Provide the (x, y) coordinate of the cell's center where the given text is located.  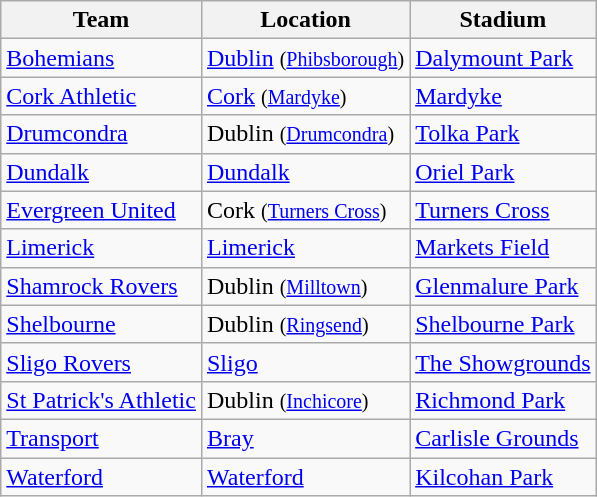
Mardyke (503, 96)
Stadium (503, 20)
Shelbourne (102, 324)
Kilcohan Park (503, 477)
Shelbourne Park (503, 324)
Sligo (305, 362)
Evergreen United (102, 210)
Richmond Park (503, 400)
Glenmalure Park (503, 286)
Carlisle Grounds (503, 438)
Dublin (Ringsend) (305, 324)
Dublin (Phibsborough) (305, 58)
St Patrick's Athletic (102, 400)
Markets Field (503, 248)
The Showgrounds (503, 362)
Bohemians (102, 58)
Team (102, 20)
Bray (305, 438)
Cork (Turners Cross) (305, 210)
Dalymount Park (503, 58)
Dublin (Inchicore) (305, 400)
Location (305, 20)
Sligo Rovers (102, 362)
Turners Cross (503, 210)
Cork (Mardyke) (305, 96)
Cork Athletic (102, 96)
Dublin (Drumcondra) (305, 134)
Dublin (Milltown) (305, 286)
Drumcondra (102, 134)
Tolka Park (503, 134)
Transport (102, 438)
Shamrock Rovers (102, 286)
Oriel Park (503, 172)
